For the text-containing cell, return its midpoint in [x, y] coordinate format. 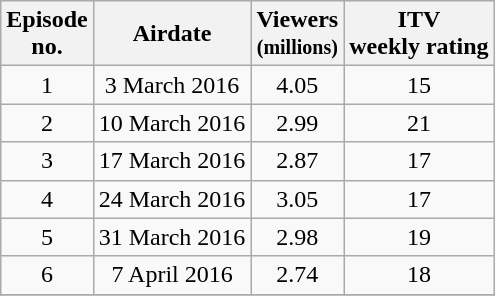
2.98 [298, 237]
2.87 [298, 161]
24 March 2016 [172, 199]
4 [47, 199]
3 [47, 161]
15 [419, 85]
5 [47, 237]
Viewers(millions) [298, 34]
Episodeno. [47, 34]
10 March 2016 [172, 123]
7 April 2016 [172, 275]
19 [419, 237]
3 March 2016 [172, 85]
31 March 2016 [172, 237]
17 March 2016 [172, 161]
Airdate [172, 34]
4.05 [298, 85]
18 [419, 275]
21 [419, 123]
6 [47, 275]
3.05 [298, 199]
1 [47, 85]
2 [47, 123]
ITVweekly rating [419, 34]
2.74 [298, 275]
2.99 [298, 123]
